Detect which cell encompasses the target text, then output its [X, Y] center coordinate. 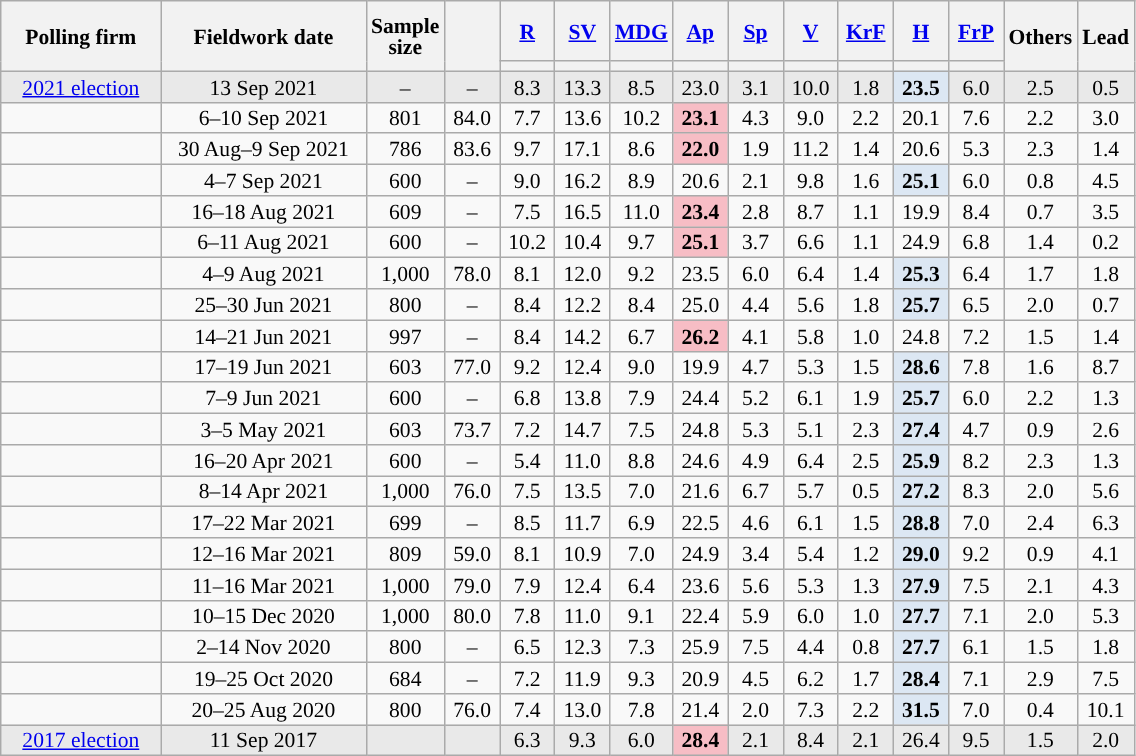
10–15 Dec 2020 [264, 616]
19–25 Oct 2020 [264, 678]
801 [405, 118]
28.8 [920, 522]
25.3 [920, 274]
Ap [700, 31]
3.7 [756, 242]
4.9 [756, 460]
3.0 [1106, 118]
10.1 [1106, 710]
17.1 [582, 150]
13.8 [582, 398]
7–9 Jun 2021 [264, 398]
27.4 [920, 430]
12.3 [582, 648]
23.6 [700, 584]
78.0 [472, 274]
5.2 [756, 398]
22.5 [700, 522]
2.9 [1041, 678]
17–19 Jun 2021 [264, 366]
1.2 [866, 554]
7.4 [528, 710]
29.0 [920, 554]
13.5 [582, 492]
24.4 [700, 398]
2.8 [756, 212]
16–20 Apr 2021 [264, 460]
8.8 [642, 460]
9.8 [810, 180]
6.9 [642, 522]
13 Sep 2021 [264, 86]
11 Sep 2017 [264, 740]
Others [1041, 36]
Sp [756, 31]
Lead [1106, 36]
12.0 [582, 274]
3.5 [1106, 212]
11.9 [582, 678]
8.2 [976, 460]
609 [405, 212]
6.6 [810, 242]
6–11 Aug 2021 [264, 242]
R [528, 31]
10.9 [582, 554]
2017 election [81, 740]
3.4 [756, 554]
16–18 Aug 2021 [264, 212]
16.5 [582, 212]
5.8 [810, 336]
4–7 Sep 2021 [264, 180]
23.4 [700, 212]
Samplesize [405, 36]
KrF [866, 31]
59.0 [472, 554]
10.0 [810, 86]
21.6 [700, 492]
8.6 [642, 150]
23.1 [700, 118]
5.1 [810, 430]
2021 election [81, 86]
3.1 [756, 86]
9.1 [642, 616]
30 Aug–9 Sep 2021 [264, 150]
11–16 Mar 2021 [264, 584]
Polling firm [81, 36]
31.5 [920, 710]
13.0 [582, 710]
14.2 [582, 336]
0.4 [1041, 710]
77.0 [472, 366]
20.9 [700, 678]
13.6 [582, 118]
11.7 [582, 522]
Fieldwork date [264, 36]
22.4 [700, 616]
6.2 [810, 678]
14.7 [582, 430]
23.0 [700, 86]
26.2 [700, 336]
73.7 [472, 430]
16.2 [582, 180]
5.9 [756, 616]
3–5 May 2021 [264, 430]
27.2 [920, 492]
6–10 Sep 2021 [264, 118]
2–14 Nov 2020 [264, 648]
684 [405, 678]
17–22 Mar 2021 [264, 522]
9.5 [976, 740]
V [810, 31]
MDG [642, 31]
0.2 [1106, 242]
84.0 [472, 118]
SV [582, 31]
7.6 [976, 118]
12.2 [582, 304]
14–21 Jun 2021 [264, 336]
7.7 [528, 118]
22.0 [700, 150]
2.4 [1041, 522]
809 [405, 554]
12–16 Mar 2021 [264, 554]
26.4 [920, 740]
83.6 [472, 150]
FrP [976, 31]
2.6 [1106, 430]
20.1 [920, 118]
11.2 [810, 150]
27.9 [920, 584]
997 [405, 336]
79.0 [472, 584]
20–25 Aug 2020 [264, 710]
699 [405, 522]
10.4 [582, 242]
80.0 [472, 616]
4–9 Aug 2021 [264, 274]
786 [405, 150]
13.3 [582, 86]
8.9 [642, 180]
4.6 [756, 522]
25.0 [700, 304]
28.6 [920, 366]
24.6 [700, 460]
H [920, 31]
25–30 Jun 2021 [264, 304]
8–14 Apr 2021 [264, 492]
21.4 [700, 710]
5.7 [810, 492]
